For the text-containing cell, return its midpoint in (x, y) coordinate format. 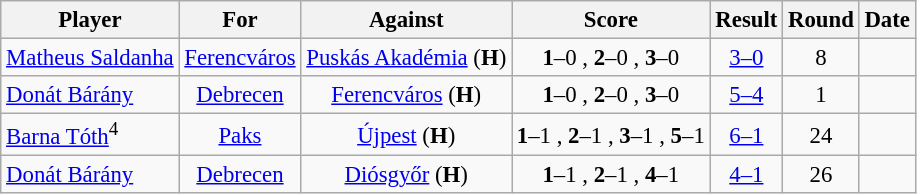
1 (821, 95)
Date (887, 20)
Puskás Akadémia (H) (406, 58)
Score (612, 20)
1–1 , 2–1 , 4–1 (612, 175)
Result (746, 20)
Against (406, 20)
Matheus Saldanha (90, 58)
4–1 (746, 175)
24 (821, 135)
Round (821, 20)
Diósgyőr (H) (406, 175)
Barna Tóth4 (90, 135)
Újpest (H) (406, 135)
8 (821, 58)
5–4 (746, 95)
6–1 (746, 135)
Ferencváros (240, 58)
Ferencváros (H) (406, 95)
1–1 , 2–1 , 3–1 , 5–1 (612, 135)
Paks (240, 135)
26 (821, 175)
For (240, 20)
Player (90, 20)
3–0 (746, 58)
